For the text-containing cell, return its midpoint in (x, y) coordinate format. 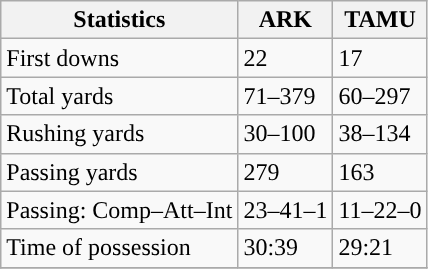
163 (380, 172)
30:39 (286, 248)
Total yards (120, 96)
22 (286, 58)
Passing yards (120, 172)
71–379 (286, 96)
Rushing yards (120, 134)
23–41–1 (286, 210)
30–100 (286, 134)
ARK (286, 20)
Statistics (120, 20)
Passing: Comp–Att–Int (120, 210)
Time of possession (120, 248)
29:21 (380, 248)
11–22–0 (380, 210)
First downs (120, 58)
38–134 (380, 134)
17 (380, 58)
60–297 (380, 96)
279 (286, 172)
TAMU (380, 20)
